Detect which cell encompasses the target text, then output its [X, Y] center coordinate. 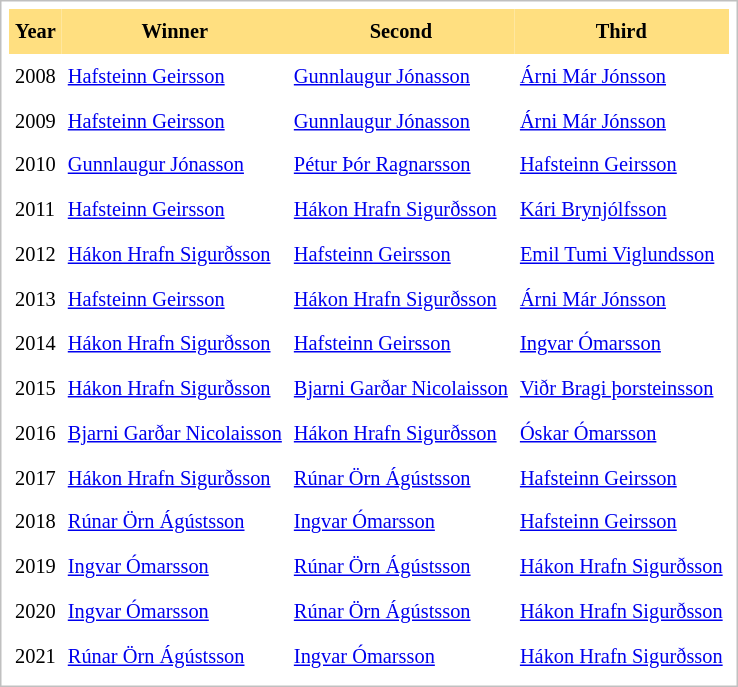
2016 [36, 434]
2017 [36, 478]
2020 [36, 612]
Kári Brynjólfsson [622, 210]
2021 [36, 656]
2009 [36, 120]
Winner [175, 32]
2013 [36, 300]
2015 [36, 388]
2011 [36, 210]
2010 [36, 166]
Pétur Þór Ragnarsson [401, 166]
Viðr Bragi þorsteinsson [622, 388]
2012 [36, 254]
2014 [36, 344]
Óskar Ómarsson [622, 434]
Emil Tumi Viglundsson [622, 254]
Year [36, 32]
2019 [36, 566]
Second [401, 32]
2008 [36, 76]
Third [622, 32]
2018 [36, 522]
